Provide the (x, y) coordinate of the cell's center where the given text is located.  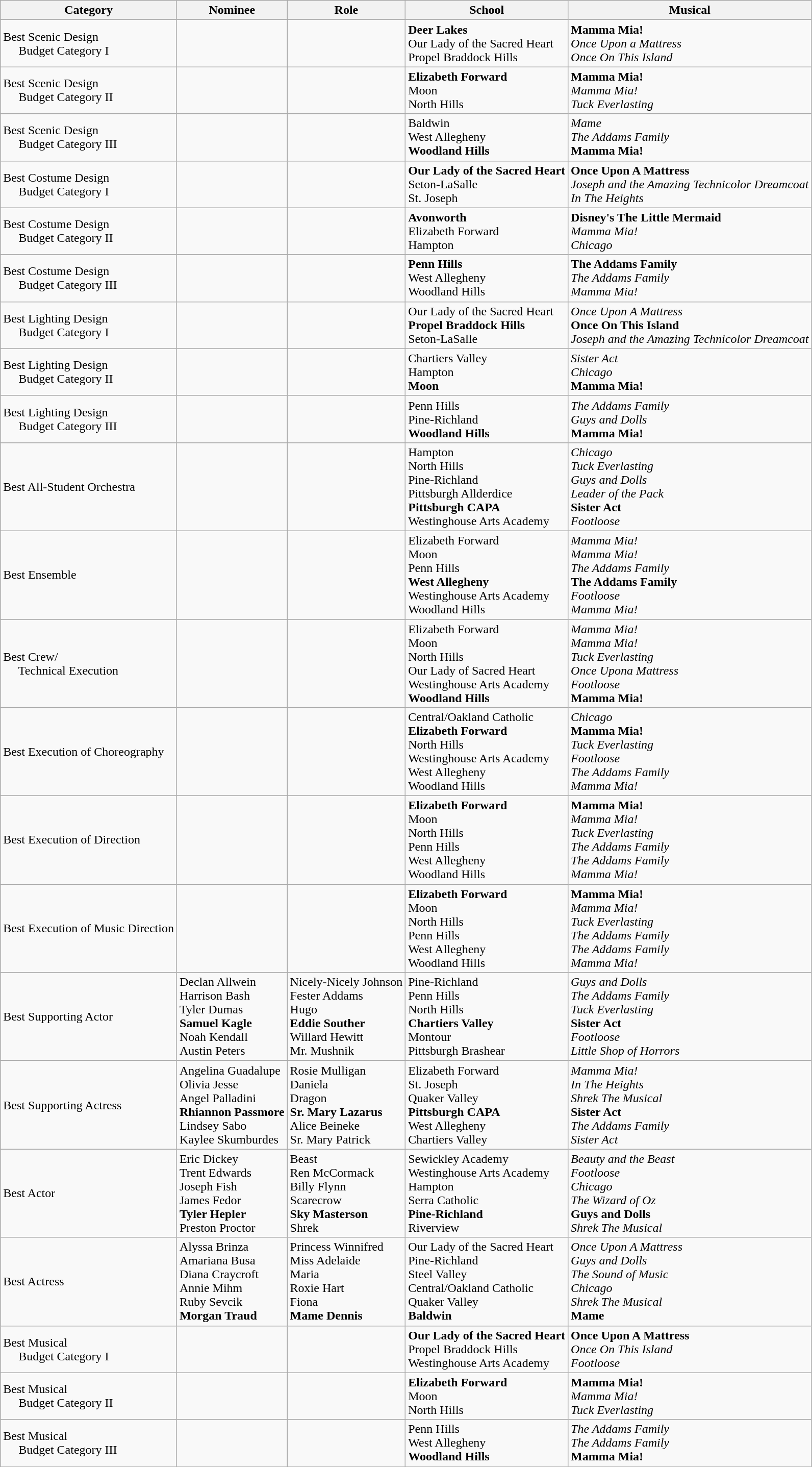
Pine-RichlandPenn HillsNorth HillsChartiers ValleyMontourPittsburgh Brashear (487, 1016)
Alyssa BrinzaAmariana BusaDiana CraycroftAnnie MihmRuby SevcikMorgan Traud (232, 1282)
Mamma Mia!Mamma Mia! Tuck Everlasting (690, 90)
Sewickley AcademyWestinghouse Arts AcademyHamptonSerra CatholicPine-RichlandRiverview (487, 1193)
Mamma Mia!In The Heights Shrek The MusicalSister ActThe Addams FamilySister Act (690, 1105)
Musical (690, 10)
The Addams FamilyGuys and DollsMamma Mia! (690, 419)
Best Scenic Design Budget Category II (89, 90)
Once Upon A MattressJoseph and the Amazing Technicolor DreamcoatIn The Heights (690, 184)
Mamma Mia!Once Upon a MattressOnce On This Island (690, 43)
Eric DickeyTrent EdwardsJoseph FishJames FedorTyler HeplerPreston Proctor (232, 1193)
Best Scenic Design Budget Category III (89, 137)
Princess WinnifredMiss AdelaideMariaRoxie HartFionaMame Dennis (346, 1282)
Best Actress (89, 1282)
Rosie MulliganDanielaDragonSr. Mary LazarusAlice BeinekeSr. Mary Patrick (346, 1105)
Disney's The Little MermaidMamma Mia!Chicago (690, 231)
MameThe Addams FamilyMamma Mia! (690, 137)
Best All-Student Orchestra (89, 487)
Our Lady of the Sacred HeartSeton-LaSalle St. Joseph (487, 184)
Best Lighting Design Budget Category II (89, 372)
Mamma Mia!Mamma Mia! Tuck EverlastingThe Addams FamilyThe Addams FamilyMamma Mia! (690, 929)
Best Musical Budget Category III (89, 1443)
Mamma Mia!Mamma Mia!Tuck Everlasting Once Upona Mattress FootlooseMamma Mia! (690, 663)
AvonworthElizabeth ForwardHampton (487, 231)
Best Costume Design Budget Category I (89, 184)
Best Musical Budget Category I (89, 1349)
ChicagoMamma Mia!Tuck EverlastingFootlooseThe Addams FamilyMamma Mia! (690, 752)
HamptonNorth HillsPine-RichlandPittsburgh AllderdicePittsburgh CAPAWestinghouse Arts Academy (487, 487)
Once Upon A MattressOnce On This IslandFootloose (690, 1349)
Best Actor (89, 1193)
Our Lady of the Sacred HeartPine-RichlandSteel ValleyCentral/Oakland CatholicQuaker ValleyBaldwin (487, 1282)
Elizabeth ForwardMoonNorth HillsOur Lady of Sacred HeartWestinghouse Arts AcademyWoodland Hills (487, 663)
Mamma Mia!Mamma Mia!The Addams FamilyThe Addams FamilyFootlooseMamma Mia! (690, 575)
Nominee (232, 10)
Best Costume Design Budget Category III (89, 278)
School (487, 10)
Best Execution of Direction (89, 840)
Best Ensemble (89, 575)
Best Supporting Actor (89, 1016)
Best Lighting Design Budget Category I (89, 325)
Angelina GuadalupeOlivia JesseAngel PalladiniRhiannon PassmoreLindsey SaboKaylee Skumburdes (232, 1105)
Best Lighting Design Budget Category III (89, 419)
Best Crew/ Technical Execution (89, 663)
Best Costume Design Budget Category II (89, 231)
ChicagoTuck EverlastingGuys and DollsLeader of the PackSister ActFootloose (690, 487)
Best Supporting Actress (89, 1105)
BeastRen McCormackBilly Flynn ScarecrowSky MastersonShrek (346, 1193)
Best Execution of Choreography (89, 752)
Elizabeth ForwardSt. JosephQuaker ValleyPittsburgh CAPAWest AlleghenyChartiers Valley (487, 1105)
Guys and DollsThe Addams FamilyTuck EverlastingSister ActFootlooseLittle Shop of Horrors (690, 1016)
Once Upon A MattressOnce On This IslandJoseph and the Amazing Technicolor Dreamcoat (690, 325)
Best Execution of Music Direction (89, 929)
Category (89, 10)
Penn HillsWest AlleghenyWoodland Hills (487, 1443)
Best Scenic Design Budget Category I (89, 43)
Chartiers ValleyHamptonMoon (487, 372)
Deer LakesOur Lady of the Sacred HeartPropel Braddock Hills (487, 43)
BaldwinWest AlleghenyWoodland Hills (487, 137)
Nicely-Nicely JohnsonFester AddamsHugoEddie SoutherWillard HewittMr. Mushnik (346, 1016)
Sister ActChicagoMamma Mia! (690, 372)
Beauty and the BeastFootlooseChicagoThe Wizard of OzGuys and DollsShrek The Musical (690, 1193)
Central/Oakland CatholicElizabeth ForwardNorth HillsWestinghouse Arts AcademyWest AlleghenyWoodland Hills (487, 752)
Penn HillsWest Allegheny Woodland Hills (487, 278)
The Addams FamilyThe Addams FamilyMamma Mia! (690, 1443)
Best Musical Budget Category II (89, 1396)
Mamma Mia!Mamma Mia!Tuck Everlasting (690, 1396)
Role (346, 10)
The Addams FamilyThe Addams Family Mamma Mia! (690, 278)
Declan AllweinHarrison BashTyler DumasSamuel KagleNoah KendallAustin Peters (232, 1016)
Penn HillsPine-RichlandWoodland Hills (487, 419)
Once Upon A MattressGuys and DollsThe Sound of MusicChicagoShrek The MusicalMame (690, 1282)
Elizabeth ForwardMoonPenn HillsWest AlleghenyWestinghouse Arts AcademyWoodland Hills (487, 575)
Mamma Mia!Mamma Mia!Tuck EverlastingThe Addams FamilyThe Addams Family Mamma Mia! (690, 840)
Our Lady of the Sacred HeartPropel Braddock HillsSeton-LaSalle (487, 325)
Our Lady of the Sacred HeartPropel Braddock HillsWestinghouse Arts Academy (487, 1349)
